Find where the given text appears and provide that cell's center as [x, y] coordinate. 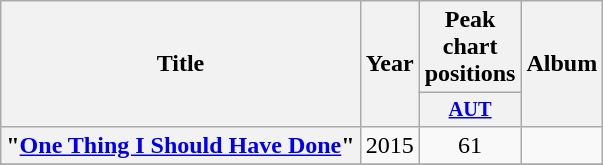
AUT [470, 110]
Year [390, 64]
"One Thing I Should Have Done" [180, 145]
61 [470, 145]
Album [562, 64]
Peak chart positions [470, 47]
Title [180, 64]
2015 [390, 145]
